For the text-containing cell, return its midpoint in (x, y) coordinate format. 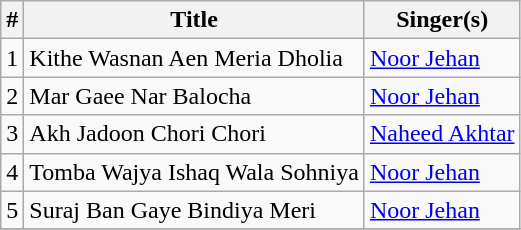
Mar Gaee Nar Balocha (194, 96)
Title (194, 20)
3 (12, 134)
Singer(s) (442, 20)
5 (12, 210)
Tomba Wajya Ishaq Wala Sohniya (194, 172)
4 (12, 172)
# (12, 20)
2 (12, 96)
1 (12, 58)
Akh Jadoon Chori Chori (194, 134)
Kithe Wasnan Aen Meria Dholia (194, 58)
Suraj Ban Gaye Bindiya Meri (194, 210)
Naheed Akhtar (442, 134)
